Return [X, Y] of the center of cell containing provided text 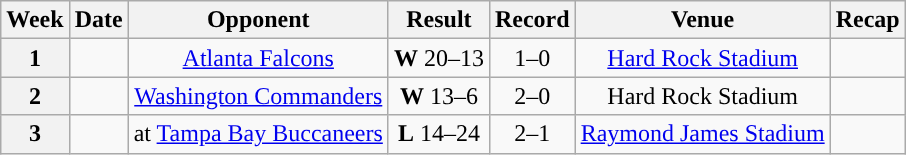
Atlanta Falcons [258, 58]
3 [35, 134]
1 [35, 58]
2 [35, 96]
L 14–24 [438, 134]
Result [438, 20]
1–0 [532, 58]
Raymond James Stadium [702, 134]
Venue [702, 20]
Week [35, 20]
Opponent [258, 20]
Recap [868, 20]
W 13–6 [438, 96]
Record [532, 20]
2–1 [532, 134]
at Tampa Bay Buccaneers [258, 134]
Washington Commanders [258, 96]
Date [98, 20]
2–0 [532, 96]
W 20–13 [438, 58]
